For the text-containing cell, return its midpoint in (x, y) coordinate format. 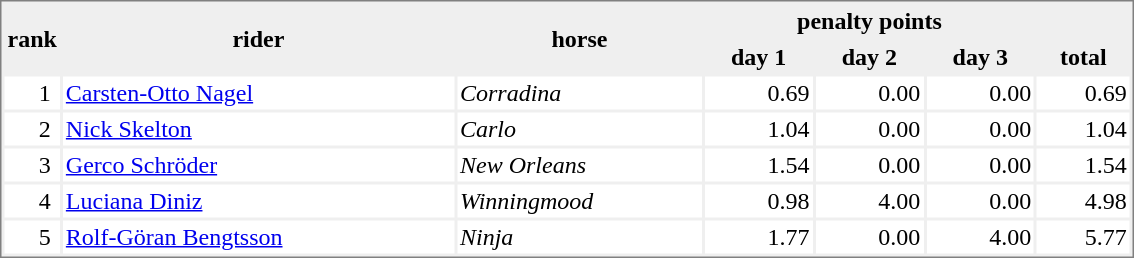
Nick Skelton (258, 128)
rank (32, 38)
day 1 (759, 56)
5 (32, 236)
5.77 (1084, 236)
Carlo (580, 128)
day 2 (870, 56)
1.77 (759, 236)
3 (32, 164)
total (1084, 56)
2 (32, 128)
penalty points (870, 20)
4 (32, 200)
rider (258, 38)
Ninja (580, 236)
New Orleans (580, 164)
Corradina (580, 92)
Winningmood (580, 200)
0.98 (759, 200)
Luciana Diniz (258, 200)
day 3 (980, 56)
4.98 (1084, 200)
Gerco Schröder (258, 164)
Carsten-Otto Nagel (258, 92)
horse (580, 38)
1 (32, 92)
Rolf-Göran Bengtsson (258, 236)
